Scan for the cell matching the given text and deliver its [x, y] coordinate at center. 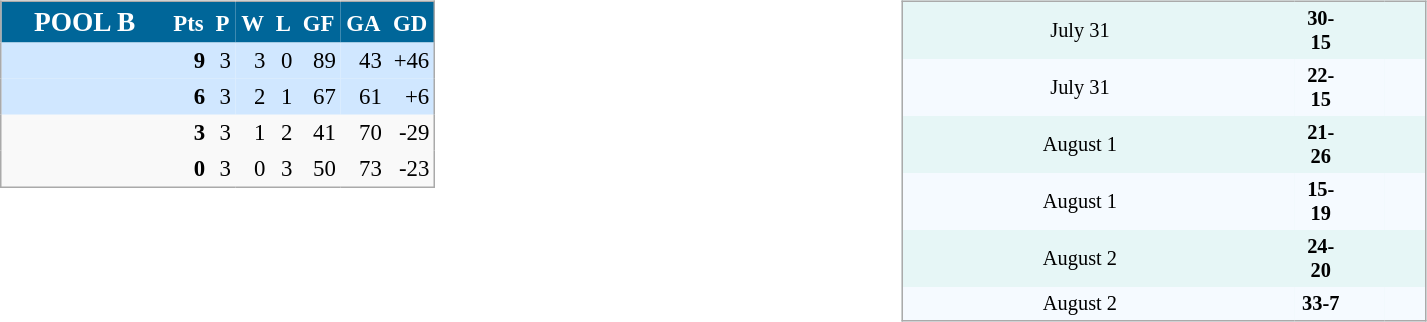
9 [188, 60]
24-20 [1321, 258]
-23 [410, 168]
61 [363, 96]
70 [363, 132]
67 [318, 96]
+6 [410, 96]
41 [318, 132]
L [284, 22]
6 [188, 96]
GA [363, 22]
73 [363, 168]
POOL B [84, 22]
89 [318, 60]
30-15 [1321, 30]
GD [410, 22]
43 [363, 60]
W [252, 22]
GF [318, 22]
21-26 [1321, 144]
+46 [410, 60]
-29 [410, 132]
P [223, 22]
33-7 [1321, 304]
15-19 [1321, 202]
50 [318, 168]
Pts [188, 22]
22-15 [1321, 88]
